Return the (X, Y) coordinate for the center point of the cell that contains the specified text.  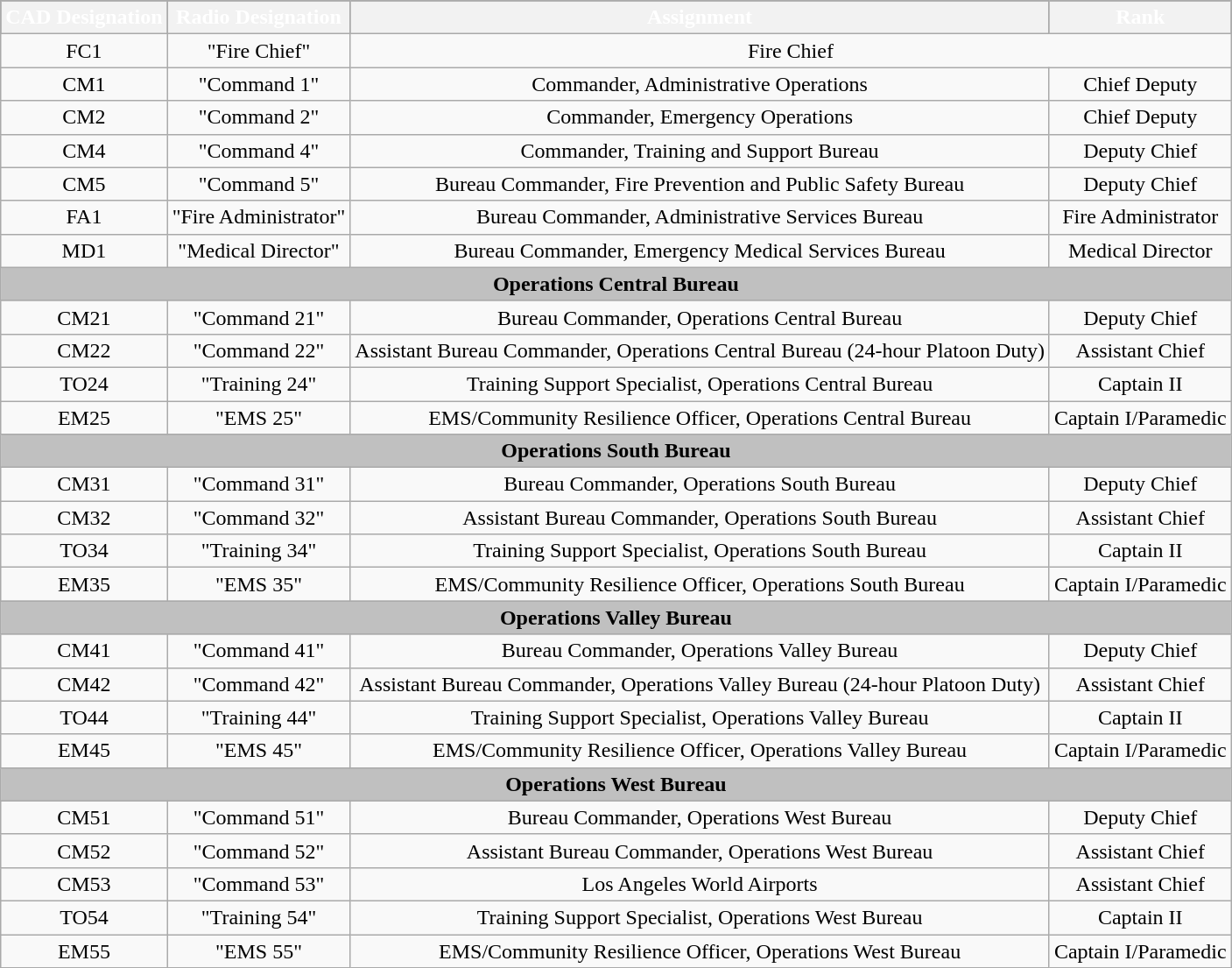
EMS/Community Resilience Officer, Operations West Bureau (700, 950)
"Medical Director" (259, 251)
CM2 (84, 117)
"Command 31" (259, 484)
Bureau Commander, Operations Central Bureau (700, 317)
"Command 51" (259, 817)
"Command 4" (259, 151)
CM53 (84, 884)
Radio Designation (259, 18)
Operations Valley Bureau (616, 618)
EM45 (84, 751)
"Command 22" (259, 350)
CM1 (84, 84)
Assistant Bureau Commander, Operations Central Bureau (24-hour Platoon Duty) (700, 350)
EM35 (84, 584)
"Training 34" (259, 551)
Assistant Bureau Commander, Operations South Bureau (700, 518)
Training Support Specialist, Operations West Bureau (700, 917)
TO54 (84, 917)
Bureau Commander, Emergency Medical Services Bureau (700, 251)
Commander, Administrative Operations (700, 84)
CM22 (84, 350)
EMS/Community Resilience Officer, Operations Central Bureau (700, 418)
Bureau Commander, Operations West Bureau (700, 817)
"EMS 25" (259, 418)
CM32 (84, 518)
"Command 52" (259, 851)
"Command 21" (259, 317)
EMS/Community Resilience Officer, Operations South Bureau (700, 584)
"Training 24" (259, 384)
Bureau Commander, Administrative Services Bureau (700, 217)
MD1 (84, 251)
"Command 1" (259, 84)
Rank (1140, 18)
FA1 (84, 217)
"Command 53" (259, 884)
Training Support Specialist, Operations Valley Bureau (700, 717)
Los Angeles World Airports (700, 884)
CM5 (84, 184)
TO44 (84, 717)
"Command 42" (259, 684)
Assistant Bureau Commander, Operations West Bureau (700, 851)
Operations South Bureau (616, 451)
Bureau Commander, Operations South Bureau (700, 484)
CM51 (84, 817)
TO24 (84, 384)
Assignment (700, 18)
"Training 54" (259, 917)
Assistant Bureau Commander, Operations Valley Bureau (24-hour Platoon Duty) (700, 684)
Operations West Bureau (616, 784)
CM31 (84, 484)
EM55 (84, 950)
CM21 (84, 317)
Training Support Specialist, Operations South Bureau (700, 551)
"Training 44" (259, 717)
FC1 (84, 51)
EMS/Community Resilience Officer, Operations Valley Bureau (700, 751)
Commander, Emergency Operations (700, 117)
Bureau Commander, Operations Valley Bureau (700, 651)
TO34 (84, 551)
"Command 32" (259, 518)
Training Support Specialist, Operations Central Bureau (700, 384)
Medical Director (1140, 251)
"EMS 55" (259, 950)
CAD Designation (84, 18)
CM41 (84, 651)
Commander, Training and Support Bureau (700, 151)
EM25 (84, 418)
Operations Central Bureau (616, 284)
Fire Chief (791, 51)
CM4 (84, 151)
Fire Administrator (1140, 217)
"Command 41" (259, 651)
"Command 5" (259, 184)
Bureau Commander, Fire Prevention and Public Safety Bureau (700, 184)
"EMS 35" (259, 584)
"Fire Administrator" (259, 217)
"EMS 45" (259, 751)
CM52 (84, 851)
"Command 2" (259, 117)
"Fire Chief" (259, 51)
CM42 (84, 684)
